Extract the (x, y) coordinate from the center of the cell holding the provided text.  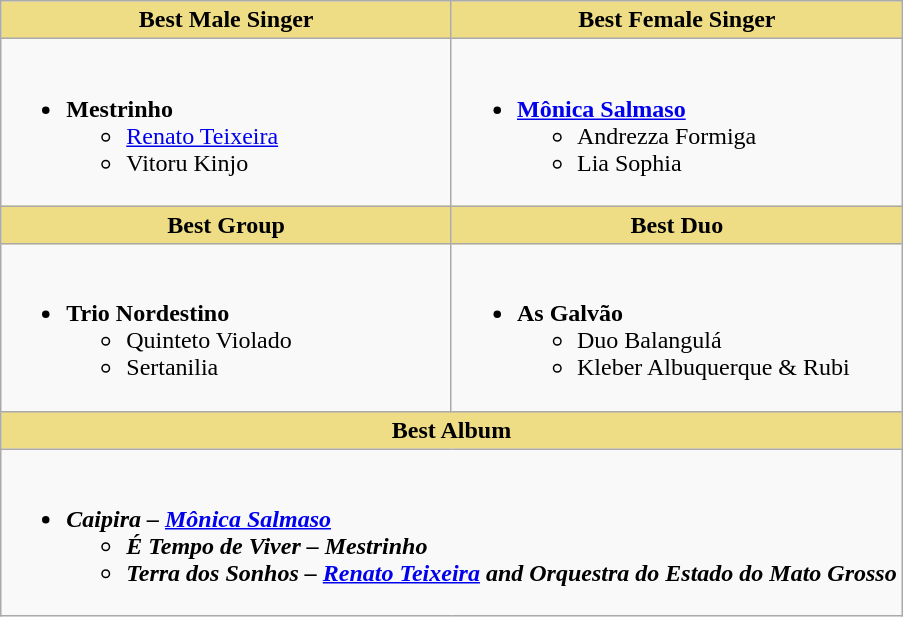
As GalvãoDuo BalanguláKleber Albuquerque & Rubi (676, 328)
Best Album (452, 430)
Best Duo (676, 225)
Best Group (226, 225)
Caipira – Mônica SalmasoÉ Tempo de Viver – MestrinhoTerra dos Sonhos – Renato Teixeira and Orquestra do Estado do Mato Grosso (452, 532)
Trio NordestinoQuinteto VioladoSertanilia (226, 328)
Mônica SalmasoAndrezza FormigaLia Sophia (676, 122)
Best Male Singer (226, 20)
Best Female Singer (676, 20)
MestrinhoRenato TeixeiraVitoru Kinjo (226, 122)
